Find where the given text appears and provide that cell's center as (x, y) coordinate. 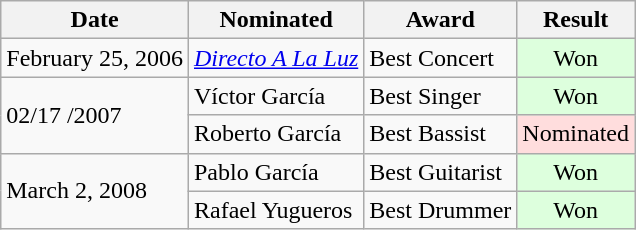
Pablo García (276, 172)
02/17 /2007 (95, 115)
Best Guitarist (440, 172)
Best Singer (440, 96)
Best Concert (440, 58)
Víctor García (276, 96)
Best Drummer (440, 210)
Directo A La Luz (276, 58)
February 25, 2006 (95, 58)
Result (576, 20)
Rafael Yugueros (276, 210)
Roberto García (276, 134)
Best Bassist (440, 134)
Date (95, 20)
Award (440, 20)
March 2, 2008 (95, 191)
